Determine the (X, Y) coordinate at the center of the cell enclosing the given text.  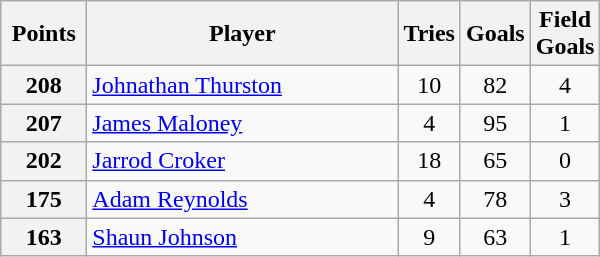
175 (44, 199)
James Maloney (242, 123)
Adam Reynolds (242, 199)
Jarrod Croker (242, 161)
207 (44, 123)
95 (495, 123)
3 (565, 199)
Tries (430, 34)
63 (495, 237)
9 (430, 237)
18 (430, 161)
Player (242, 34)
202 (44, 161)
Shaun Johnson (242, 237)
78 (495, 199)
163 (44, 237)
Points (44, 34)
Johnathan Thurston (242, 85)
0 (565, 161)
82 (495, 85)
Goals (495, 34)
10 (430, 85)
65 (495, 161)
208 (44, 85)
Field Goals (565, 34)
